Output the [X, Y] coordinate of the center of the cell containing the given text.  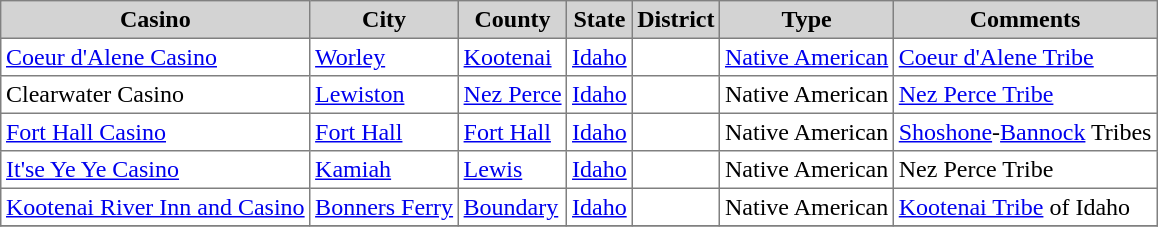
Casino [156, 20]
It'se Ye Ye Casino [156, 170]
Shoshone-Bannock Tribes [1026, 132]
City [384, 20]
Comments [1026, 20]
District [676, 20]
Fort Hall Casino [156, 132]
Clearwater Casino [156, 95]
State [600, 20]
Worley [384, 57]
Type [807, 20]
Coeur d'Alene Casino [156, 57]
Kootenai River Inn and Casino [156, 207]
Kootenai [512, 57]
Nez Perce [512, 95]
Kootenai Tribe of Idaho [1026, 207]
Boundary [512, 207]
Bonners Ferry [384, 207]
Lewis [512, 170]
Kamiah [384, 170]
Lewiston [384, 95]
Coeur d'Alene Tribe [1026, 57]
County [512, 20]
